Provide the (x, y) coordinate of the cell's center where the given text is located.  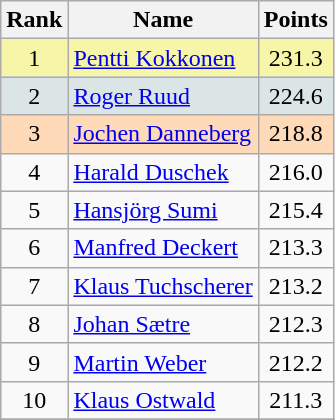
Klaus Tuchscherer (163, 286)
10 (34, 400)
Roger Ruud (163, 96)
213.2 (296, 286)
212.2 (296, 362)
Manfred Deckert (163, 248)
218.8 (296, 134)
Pentti Kokkonen (163, 58)
231.3 (296, 58)
213.3 (296, 248)
Rank (34, 20)
3 (34, 134)
Jochen Danneberg (163, 134)
1 (34, 58)
224.6 (296, 96)
5 (34, 210)
Points (296, 20)
Name (163, 20)
Martin Weber (163, 362)
211.3 (296, 400)
Hansjörg Sumi (163, 210)
216.0 (296, 172)
4 (34, 172)
212.3 (296, 324)
8 (34, 324)
Harald Duschek (163, 172)
Klaus Ostwald (163, 400)
2 (34, 96)
215.4 (296, 210)
6 (34, 248)
7 (34, 286)
Johan Sætre (163, 324)
9 (34, 362)
